Provide the [x, y] coordinate of the cell's center where the given text is located.  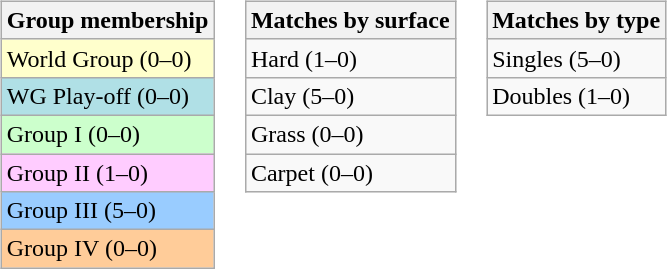
World Group (0–0) [108, 58]
Group III (5–0) [108, 211]
Grass (0–0) [350, 134]
Carpet (0–0) [350, 173]
Singles (5–0) [576, 58]
WG Play-off (0–0) [108, 96]
Matches by type [576, 20]
Clay (5–0) [350, 96]
Doubles (1–0) [576, 96]
Group I (0–0) [108, 134]
Group membership [108, 20]
Matches by surface [350, 20]
Hard (1–0) [350, 58]
Group II (1–0) [108, 173]
Group IV (0–0) [108, 249]
